Output the (x, y) coordinate of the center of the cell containing the given text.  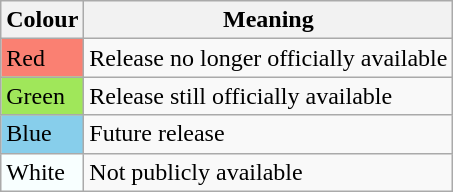
Blue (42, 134)
Colour (42, 20)
Not publicly available (268, 172)
Red (42, 58)
Future release (268, 134)
Green (42, 96)
Release still officially available (268, 96)
White (42, 172)
Release no longer officially available (268, 58)
Meaning (268, 20)
